Output the (x, y) coordinate of the center of the cell containing the given text.  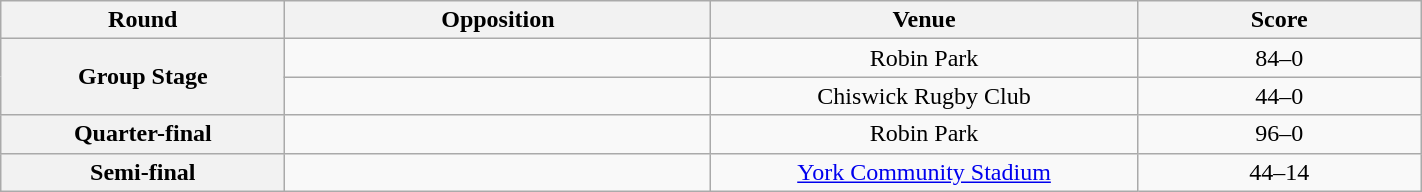
Chiswick Rugby Club (924, 96)
Quarter-final (143, 134)
44–0 (1279, 96)
Venue (924, 20)
Semi-final (143, 172)
84–0 (1279, 58)
Opposition (498, 20)
44–14 (1279, 172)
96–0 (1279, 134)
Group Stage (143, 77)
Score (1279, 20)
York Community Stadium (924, 172)
Round (143, 20)
